From the cell containing the given text, extract its center point as [x, y] coordinate. 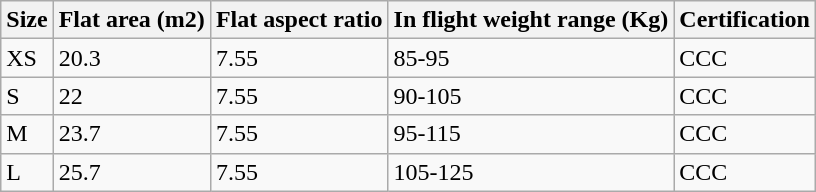
Certification [745, 20]
90-105 [531, 96]
S [27, 96]
M [27, 134]
105-125 [531, 172]
Flat aspect ratio [299, 20]
L [27, 172]
In flight weight range (Kg) [531, 20]
22 [132, 96]
Flat area (m2) [132, 20]
XS [27, 58]
85-95 [531, 58]
23.7 [132, 134]
25.7 [132, 172]
Size [27, 20]
95-115 [531, 134]
20.3 [132, 58]
